Search for the cell housing the specified text and yield its [x, y] center coordinate. 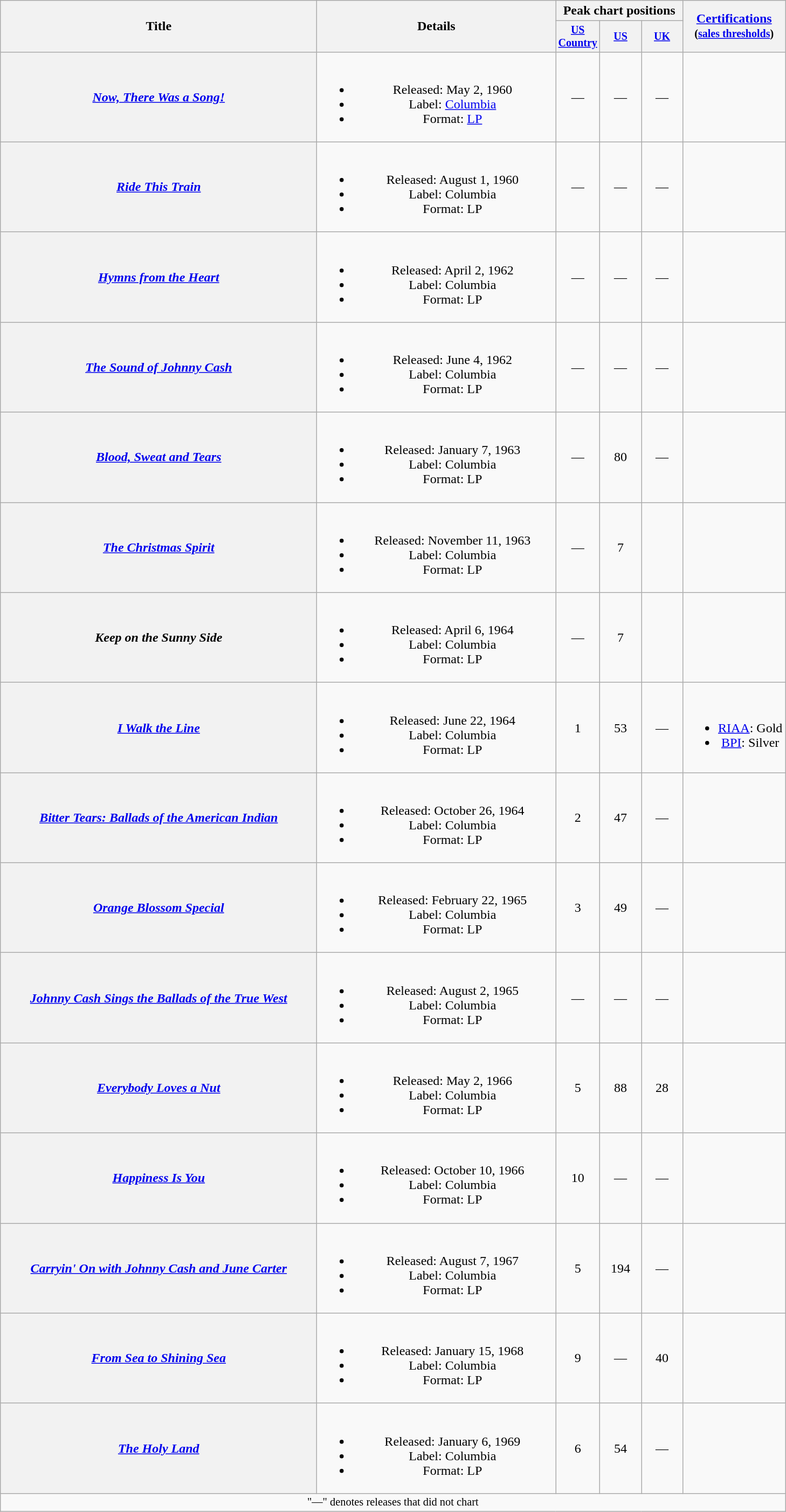
The Sound of Johnny Cash [158, 367]
Released: January 7, 1963Label: ColumbiaFormat: LP [437, 457]
The Holy Land [158, 1448]
Everybody Loves a Nut [158, 1088]
Blood, Sweat and Tears [158, 457]
Johnny Cash Sings the Ballads of the True West [158, 998]
88 [621, 1088]
Released: April 6, 1964Label: ColumbiaFormat: LP [437, 637]
Peak chart positions [619, 11]
Released: April 2, 1962Label: ColumbiaFormat: LP [437, 277]
9 [578, 1358]
2 [578, 817]
Carryin' On with Johnny Cash and June Carter [158, 1268]
Released: May 2, 1966Label: ColumbiaFormat: LP [437, 1088]
6 [578, 1448]
Released: October 10, 1966Label: ColumbiaFormat: LP [437, 1178]
49 [621, 908]
The Christmas Spirit [158, 548]
Released: January 6, 1969Label: ColumbiaFormat: LP [437, 1448]
28 [662, 1088]
UK [662, 37]
40 [662, 1358]
53 [621, 728]
Released: May 2, 1960Label: ColumbiaFormat: LP [437, 97]
Released: August 1, 1960Label: ColumbiaFormat: LP [437, 187]
Orange Blossom Special [158, 908]
Ride This Train [158, 187]
RIAA: GoldBPI: Silver [734, 728]
Certifications(sales thresholds) [734, 26]
Hymns from the Heart [158, 277]
Released: August 7, 1967Label: ColumbiaFormat: LP [437, 1268]
Details [437, 26]
1 [578, 728]
Bitter Tears: Ballads of the American Indian [158, 817]
Released: February 22, 1965Label: ColumbiaFormat: LP [437, 908]
3 [578, 908]
"—" denotes releases that did not chart [393, 1502]
Released: January 15, 1968Label: ColumbiaFormat: LP [437, 1358]
Title [158, 26]
Now, There Was a Song! [158, 97]
Keep on the Sunny Side [158, 637]
Released: November 11, 1963Label: ColumbiaFormat: LP [437, 548]
54 [621, 1448]
80 [621, 457]
Released: October 26, 1964Label: ColumbiaFormat: LP [437, 817]
Happiness Is You [158, 1178]
Released: June 22, 1964Label: ColumbiaFormat: LP [437, 728]
47 [621, 817]
Released: August 2, 1965Label: ColumbiaFormat: LP [437, 998]
Released: June 4, 1962Label: ColumbiaFormat: LP [437, 367]
194 [621, 1268]
10 [578, 1178]
US Country [578, 37]
I Walk the Line [158, 728]
US [621, 37]
From Sea to Shining Sea [158, 1358]
